Find where the given text appears and provide that cell's center as (X, Y) coordinate. 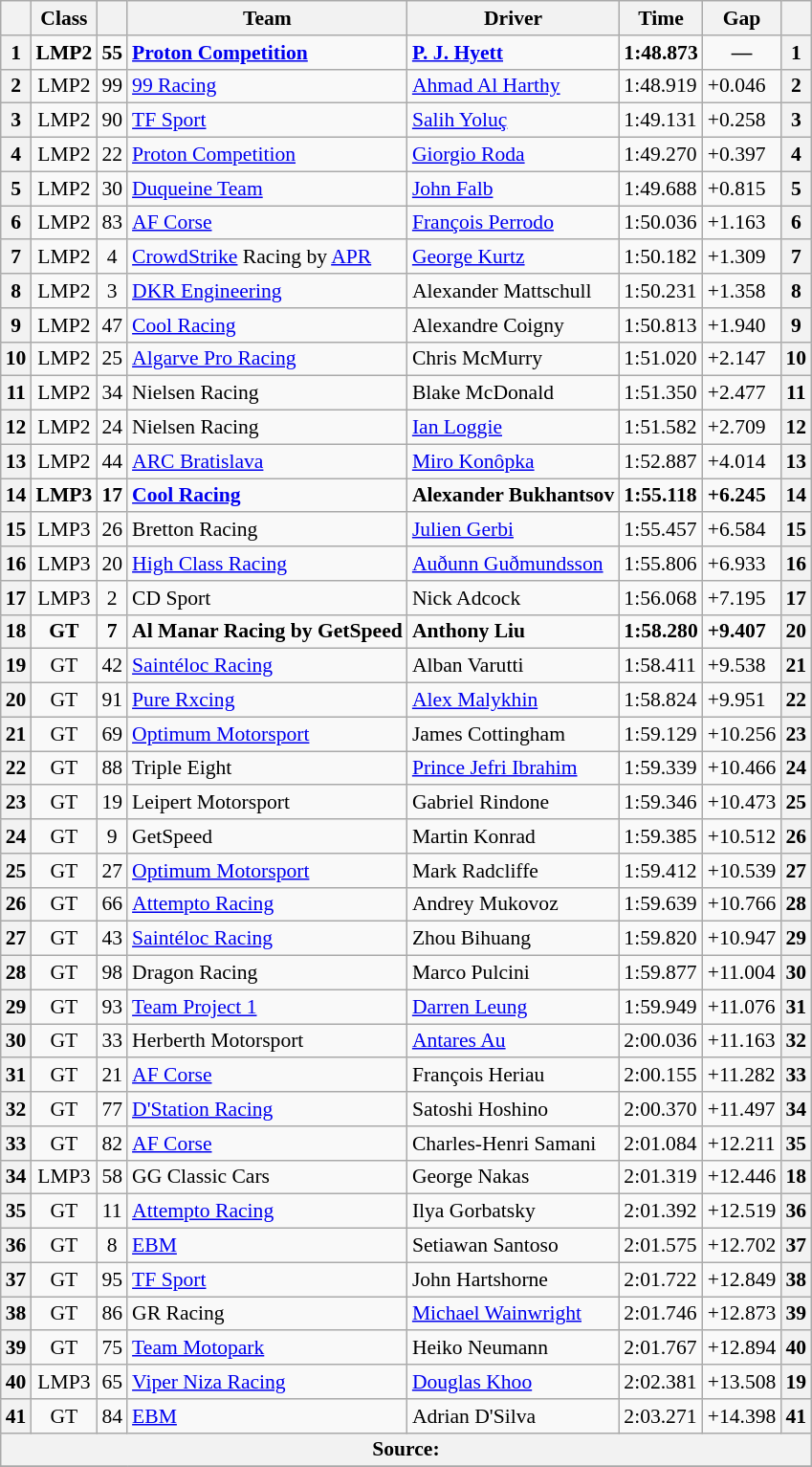
2:01.746 (660, 1314)
2:00.036 (660, 1041)
Zhou Bihuang (513, 939)
Setiawan Santoso (513, 1246)
Julien Gerbi (513, 530)
2:01.575 (660, 1246)
Alban Varutti (513, 666)
+6.584 (742, 530)
High Class Racing (268, 564)
Algarve Pro Racing (268, 359)
1:50.182 (660, 257)
Giorgio Roda (513, 155)
1:59.639 (660, 904)
Viper Niza Racing (268, 1382)
Charles-Henri Samani (513, 1144)
Ahmad Al Harthy (513, 86)
+11.282 (742, 1076)
François Perrodo (513, 223)
Alexander Mattschull (513, 291)
1:49.131 (660, 121)
2:01.084 (660, 1144)
1:59.949 (660, 1007)
Team Project 1 (268, 1007)
+12.894 (742, 1348)
55 (112, 53)
1:55.457 (660, 530)
58 (112, 1177)
Alex Malykhin (513, 700)
44 (112, 461)
Michael Wainwright (513, 1314)
1:49.270 (660, 155)
43 (112, 939)
47 (112, 325)
— (742, 53)
Alexander Bukhantsov (513, 496)
John Falb (513, 189)
+12.849 (742, 1279)
+12.519 (742, 1211)
+10.473 (742, 803)
P. J. Hyett (513, 53)
Dragon Racing (268, 973)
Anthony Liu (513, 632)
+12.702 (742, 1246)
George Kurtz (513, 257)
+7.195 (742, 598)
Driver (513, 18)
Bretton Racing (268, 530)
1:50.813 (660, 325)
1:51.020 (660, 359)
GR Racing (268, 1314)
65 (112, 1382)
GetSpeed (268, 836)
86 (112, 1314)
+6.245 (742, 496)
1:55.118 (660, 496)
Darren Leung (513, 1007)
84 (112, 1416)
CrowdStrike Racing by APR (268, 257)
Class (63, 18)
Miro Konôpka (513, 461)
+11.497 (742, 1109)
Antares Au (513, 1041)
1:59.412 (660, 871)
88 (112, 768)
99 Racing (268, 86)
+11.076 (742, 1007)
1:51.350 (660, 393)
+1.358 (742, 291)
Marco Pulcini (513, 973)
Herberth Motorsport (268, 1041)
+9.951 (742, 700)
Salih Yoluç (513, 121)
+6.933 (742, 564)
2:01.319 (660, 1177)
Duqueine Team (268, 189)
91 (112, 700)
Blake McDonald (513, 393)
66 (112, 904)
1:52.887 (660, 461)
1:56.068 (660, 598)
+10.766 (742, 904)
Martin Konrad (513, 836)
Douglas Khoo (513, 1382)
2:00.155 (660, 1076)
+11.163 (742, 1041)
2:01.392 (660, 1211)
1:58.824 (660, 700)
+11.004 (742, 973)
+0.258 (742, 121)
1:58.280 (660, 632)
Mark Radcliffe (513, 871)
George Nakas (513, 1177)
98 (112, 973)
D'Station Racing (268, 1109)
Gabriel Rindone (513, 803)
ARC Bratislava (268, 461)
69 (112, 734)
77 (112, 1109)
2:02.381 (660, 1382)
83 (112, 223)
DKR Engineering (268, 291)
+2.709 (742, 428)
+0.815 (742, 189)
1:59.877 (660, 973)
99 (112, 86)
John Hartshorne (513, 1279)
+0.046 (742, 86)
+4.014 (742, 461)
+1.309 (742, 257)
2:01.767 (660, 1348)
1:59.820 (660, 939)
2:00.370 (660, 1109)
1:58.411 (660, 666)
+13.508 (742, 1382)
Alexandre Coigny (513, 325)
Team Motopark (268, 1348)
1:49.688 (660, 189)
+9.538 (742, 666)
75 (112, 1348)
1:55.806 (660, 564)
Auðunn Guðmundsson (513, 564)
42 (112, 666)
+10.256 (742, 734)
1:59.339 (660, 768)
François Heriau (513, 1076)
2:03.271 (660, 1416)
1:51.582 (660, 428)
+1.940 (742, 325)
Heiko Neumann (513, 1348)
2:01.722 (660, 1279)
Gap (742, 18)
Nick Adcock (513, 598)
+2.147 (742, 359)
+12.446 (742, 1177)
+2.477 (742, 393)
Leipert Motorsport (268, 803)
Triple Eight (268, 768)
+10.512 (742, 836)
Team (268, 18)
1:50.231 (660, 291)
James Cottingham (513, 734)
GG Classic Cars (268, 1177)
Prince Jefri Ibrahim (513, 768)
Ilya Gorbatsky (513, 1211)
95 (112, 1279)
90 (112, 121)
1:59.129 (660, 734)
+14.398 (742, 1416)
1:48.919 (660, 86)
+12.211 (742, 1144)
Andrey Mukovoz (513, 904)
Pure Rxcing (268, 700)
+12.873 (742, 1314)
+10.539 (742, 871)
+0.397 (742, 155)
Time (660, 18)
1:48.873 (660, 53)
+1.163 (742, 223)
Satoshi Hoshino (513, 1109)
1:59.385 (660, 836)
82 (112, 1144)
Al Manar Racing by GetSpeed (268, 632)
+10.466 (742, 768)
1:59.346 (660, 803)
Chris McMurry (513, 359)
93 (112, 1007)
+9.407 (742, 632)
1:50.036 (660, 223)
+10.947 (742, 939)
Ian Loggie (513, 428)
CD Sport (268, 598)
Source: (406, 1450)
Adrian D'Silva (513, 1416)
